Detect which cell encompasses the target text, then output its [x, y] center coordinate. 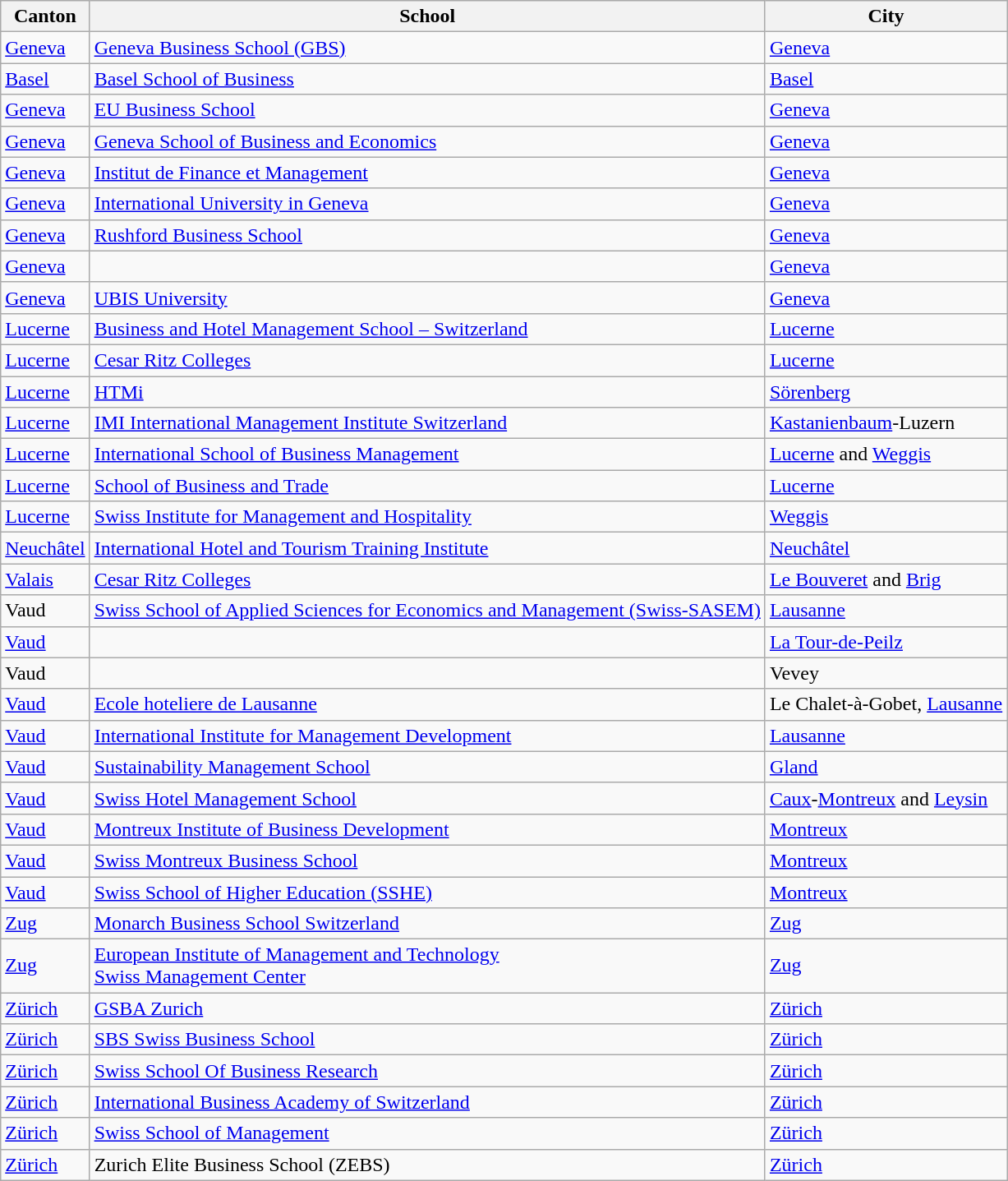
International School of Business Management [427, 454]
Business and Hotel Management School – Switzerland [427, 329]
International University in Geneva [427, 204]
GSBA Zurich [427, 1008]
City [886, 16]
Le Chalet-à-Gobet, Lausanne [886, 704]
Ecole hoteliere de Lausanne [427, 704]
Swiss Montreux Business School [427, 860]
Swiss School Of Business Research [427, 1071]
Le Bouveret and Brig [886, 579]
Geneva School of Business and Economics [427, 141]
Canton [45, 16]
EU Business School [427, 110]
IMI International Management Institute Switzerland [427, 423]
Swiss School of Management [427, 1133]
HTMi [427, 392]
Montreux Institute of Business Development [427, 829]
Swiss Institute for Management and Hospitality [427, 517]
Vevey [886, 673]
Gland [886, 767]
School [427, 16]
International Business Academy of Switzerland [427, 1102]
Institut de Finance et Management [427, 173]
Weggis [886, 517]
Swiss School of Applied Sciences for Economics and Management (Swiss-SASEM) [427, 611]
SBS Swiss Business School [427, 1040]
UBIS University [427, 298]
Swiss School of Higher Education (SSHE) [427, 892]
Kastanienbaum-Luzern [886, 423]
Swiss Hotel Management School [427, 798]
School of Business and Trade [427, 486]
Monarch Business School Switzerland [427, 924]
Zurich Elite Business School (ZEBS) [427, 1165]
Basel School of Business [427, 79]
International Institute for Management Development [427, 736]
La Tour-de-Peilz [886, 642]
European Institute of Management and TechnologySwiss Management Center [427, 966]
International Hotel and Tourism Training Institute [427, 548]
Geneva Business School (GBS) [427, 48]
Sörenberg [886, 392]
Rushford Business School [427, 235]
Caux-Montreux and Leysin [886, 798]
Valais [45, 579]
Sustainability Management School [427, 767]
Lucerne and Weggis [886, 454]
